Output the (X, Y) coordinate of the center of the cell containing the given text.  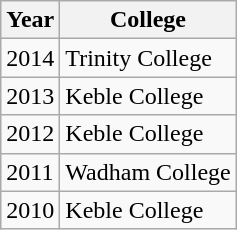
2011 (30, 172)
College (148, 20)
2010 (30, 210)
2013 (30, 96)
2014 (30, 58)
2012 (30, 134)
Trinity College (148, 58)
Year (30, 20)
Wadham College (148, 172)
